Search for the cell housing the specified text and yield its [x, y] center coordinate. 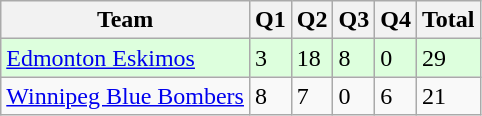
21 [448, 96]
Q4 [396, 20]
Team [126, 20]
Q1 [270, 20]
29 [448, 58]
Q2 [312, 20]
7 [312, 96]
3 [270, 58]
6 [396, 96]
Edmonton Eskimos [126, 58]
18 [312, 58]
Q3 [354, 20]
Winnipeg Blue Bombers [126, 96]
Total [448, 20]
